Return (X, Y) of the center of cell containing provided text 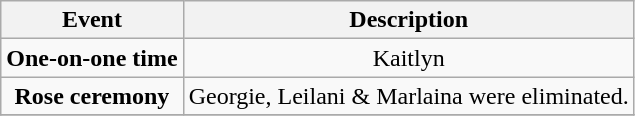
Kaitlyn (408, 58)
One-on-one time (92, 58)
Rose ceremony (92, 96)
Description (408, 20)
Event (92, 20)
Georgie, Leilani & Marlaina were eliminated. (408, 96)
